Scan for the cell matching the given text and deliver its [x, y] coordinate at center. 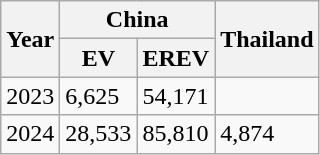
4,874 [267, 134]
28,533 [98, 134]
85,810 [176, 134]
EV [98, 58]
6,625 [98, 96]
Year [30, 39]
2023 [30, 96]
2024 [30, 134]
China [138, 20]
54,171 [176, 96]
Thailand [267, 39]
EREV [176, 58]
